Determine the [X, Y] coordinate at the center of the cell enclosing the given text.  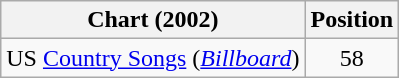
Position [352, 20]
US Country Songs (Billboard) [153, 58]
Chart (2002) [153, 20]
58 [352, 58]
